Find where the given text appears and provide that cell's center as (X, Y) coordinate. 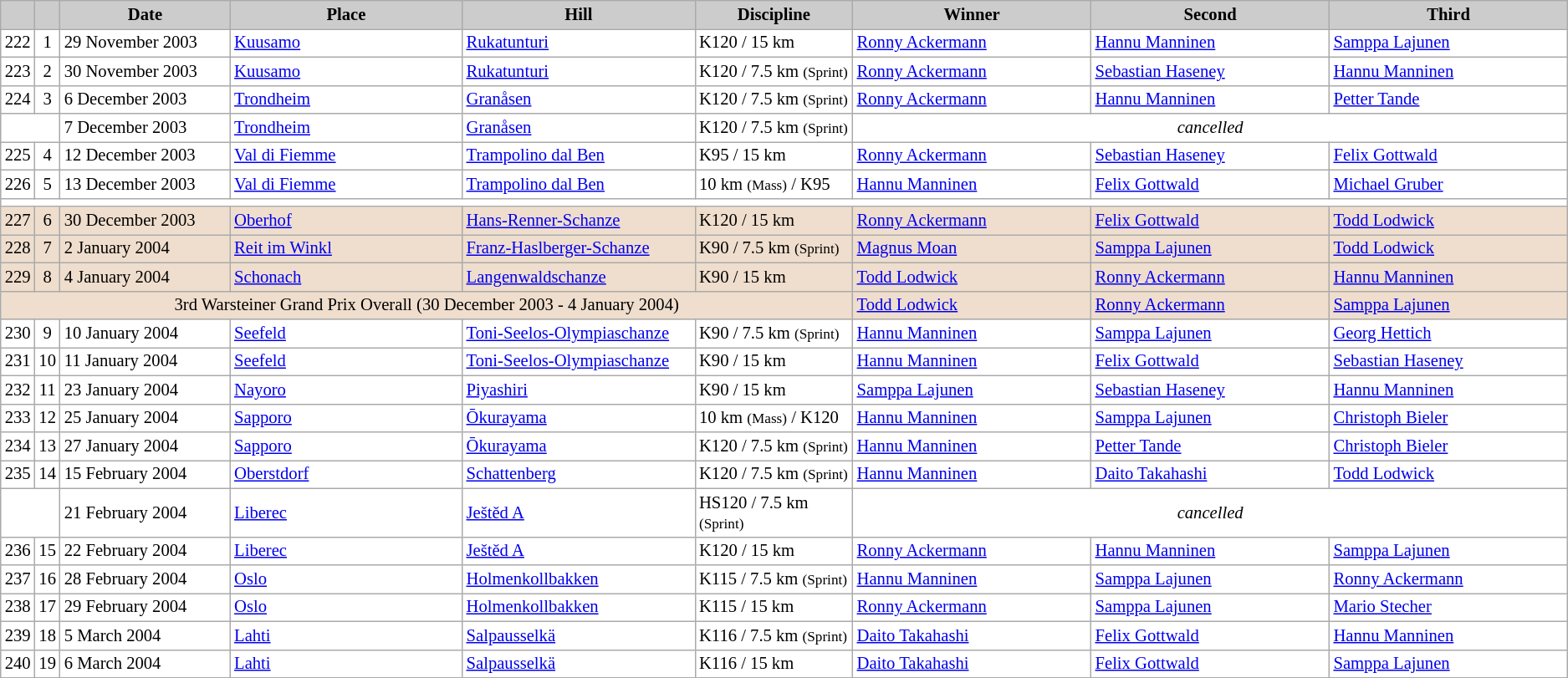
7 December 2003 (146, 128)
8 (47, 277)
21 February 2004 (146, 512)
222 (18, 43)
10 (47, 361)
28 February 2004 (146, 579)
Schonach (346, 277)
231 (18, 361)
Nayoro (346, 390)
K115 / 7.5 km (Sprint) (774, 579)
Michael Gruber (1448, 184)
27 January 2004 (146, 446)
Second (1211, 14)
9 (47, 334)
236 (18, 551)
237 (18, 579)
223 (18, 71)
239 (18, 635)
16 (47, 579)
K115 / 15 km (774, 607)
Oberstdorf (346, 474)
3 (47, 99)
13 (47, 446)
7 (47, 248)
228 (18, 248)
1 (47, 43)
225 (18, 155)
12 (47, 418)
Langenwaldschanze (579, 277)
234 (18, 446)
4 (47, 155)
5 March 2004 (146, 635)
226 (18, 184)
2 (47, 71)
227 (18, 220)
18 (47, 635)
13 December 2003 (146, 184)
Discipline (774, 14)
6 December 2003 (146, 99)
15 February 2004 (146, 474)
230 (18, 334)
11 (47, 390)
30 November 2003 (146, 71)
12 December 2003 (146, 155)
HS120 / 7.5 km (Sprint) (774, 512)
Mario Stecher (1448, 607)
23 January 2004 (146, 390)
235 (18, 474)
229 (18, 277)
Schattenberg (579, 474)
10 km (Mass) / K120 (774, 418)
Winner (972, 14)
3rd Warsteiner Grand Prix Overall (30 December 2003 - 4 January 2004) (426, 305)
K116 / 15 km (774, 664)
2 January 2004 (146, 248)
10 km (Mass) / K95 (774, 184)
Franz-Haslberger-Schanze (579, 248)
233 (18, 418)
19 (47, 664)
22 February 2004 (146, 551)
Date (146, 14)
17 (47, 607)
11 January 2004 (146, 361)
Hill (579, 14)
232 (18, 390)
224 (18, 99)
K95 / 15 km (774, 155)
Piyashiri (579, 390)
25 January 2004 (146, 418)
Place (346, 14)
240 (18, 664)
4 January 2004 (146, 277)
29 November 2003 (146, 43)
5 (47, 184)
238 (18, 607)
14 (47, 474)
30 December 2003 (146, 220)
Hans-Renner-Schanze (579, 220)
6 March 2004 (146, 664)
Oberhof (346, 220)
6 (47, 220)
10 January 2004 (146, 334)
Georg Hettich (1448, 334)
15 (47, 551)
Magnus Moan (972, 248)
Third (1448, 14)
K116 / 7.5 km (Sprint) (774, 635)
29 February 2004 (146, 607)
Reit im Winkl (346, 248)
